Capture the cell that displays the provided text and extract its [x, y] central coordinate. 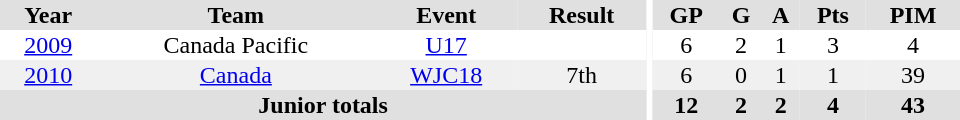
2009 [48, 45]
WJC18 [446, 75]
PIM [913, 15]
GP [686, 15]
0 [740, 75]
3 [833, 45]
Junior totals [323, 105]
12 [686, 105]
Canada Pacific [236, 45]
Team [236, 15]
Pts [833, 15]
7th [582, 75]
Event [446, 15]
2010 [48, 75]
43 [913, 105]
G [740, 15]
A [780, 15]
Year [48, 15]
Canada [236, 75]
Result [582, 15]
39 [913, 75]
U17 [446, 45]
